Detect which cell encompasses the target text, then output its (X, Y) center coordinate. 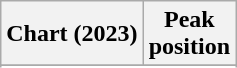
Peakposition (189, 34)
Chart (2023) (72, 34)
